From the cell containing the given text, extract its center point as [x, y] coordinate. 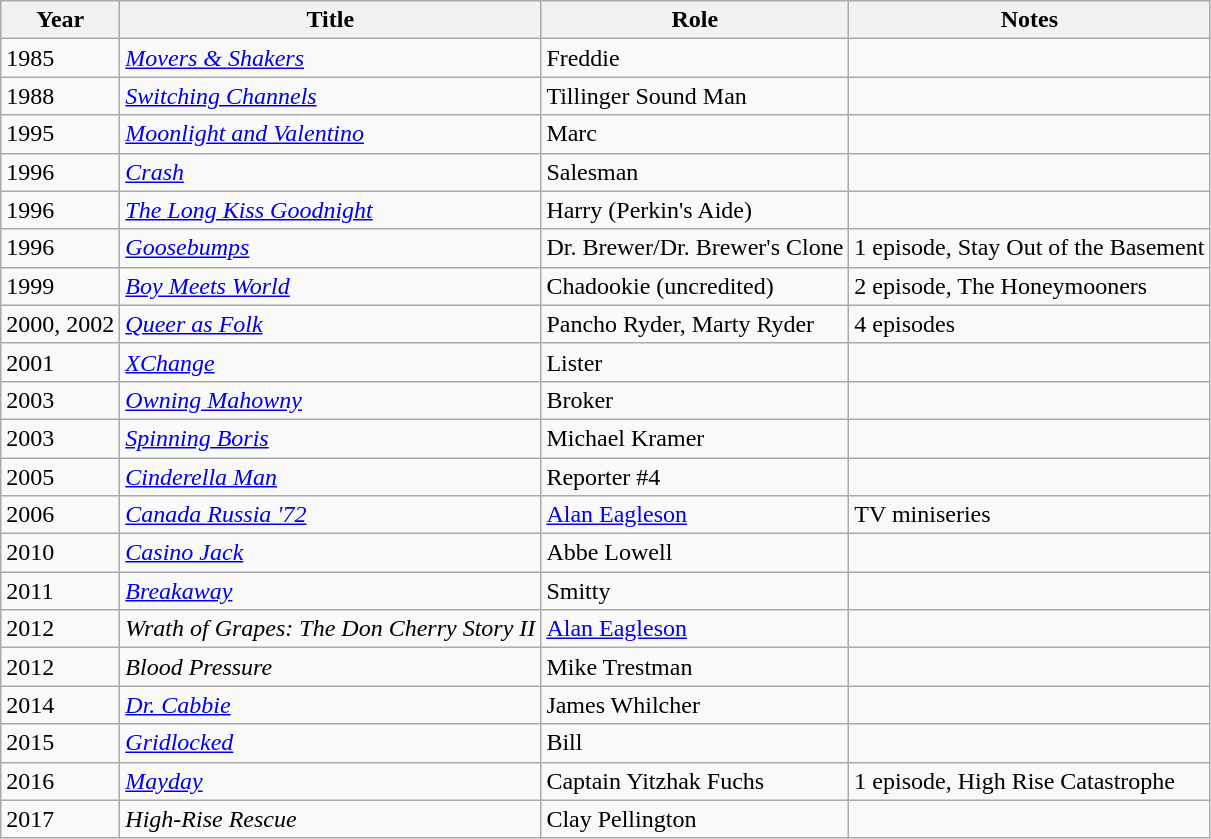
1999 [60, 286]
Notes [1030, 20]
Title [330, 20]
Bill [695, 743]
High-Rise Rescue [330, 819]
2015 [60, 743]
Switching Channels [330, 96]
Harry (Perkin's Aide) [695, 210]
Goosebumps [330, 248]
Lister [695, 362]
Blood Pressure [330, 667]
Dr. Cabbie [330, 705]
2017 [60, 819]
Movers & Shakers [330, 58]
Canada Russia '72 [330, 515]
1988 [60, 96]
Tillinger Sound Man [695, 96]
1985 [60, 58]
Reporter #4 [695, 477]
Broker [695, 400]
Salesman [695, 172]
2000, 2002 [60, 324]
Owning Mahowny [330, 400]
Queer as Folk [330, 324]
1 episode, Stay Out of the Basement [1030, 248]
Year [60, 20]
Freddie [695, 58]
2011 [60, 591]
2006 [60, 515]
1 episode, High Rise Catastrophe [1030, 781]
Abbe Lowell [695, 553]
4 episodes [1030, 324]
James Whilcher [695, 705]
Casino Jack [330, 553]
Pancho Ryder, Marty Ryder [695, 324]
Michael Kramer [695, 438]
Gridlocked [330, 743]
Captain Yitzhak Fuchs [695, 781]
Moonlight and Valentino [330, 134]
Mayday [330, 781]
2010 [60, 553]
2014 [60, 705]
Breakaway [330, 591]
Spinning Boris [330, 438]
Mike Trestman [695, 667]
Role [695, 20]
Clay Pellington [695, 819]
Crash [330, 172]
Cinderella Man [330, 477]
Marc [695, 134]
2 episode, The Honeymooners [1030, 286]
Smitty [695, 591]
2016 [60, 781]
Wrath of Grapes: The Don Cherry Story II [330, 629]
Boy Meets World [330, 286]
TV miniseries [1030, 515]
1995 [60, 134]
2001 [60, 362]
Dr. Brewer/Dr. Brewer's Clone [695, 248]
The Long Kiss Goodnight [330, 210]
XChange [330, 362]
2005 [60, 477]
Chadookie (uncredited) [695, 286]
